Return the [x, y] coordinate for the center point of the cell that contains the specified text.  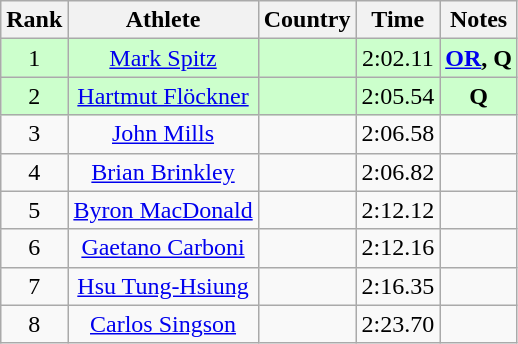
Mark Spitz [163, 58]
Q [479, 96]
Rank [34, 20]
2:02.11 [398, 58]
Byron MacDonald [163, 210]
3 [34, 134]
2 [34, 96]
2:05.54 [398, 96]
2:06.82 [398, 172]
4 [34, 172]
2:06.58 [398, 134]
1 [34, 58]
2:16.35 [398, 286]
8 [34, 324]
OR, Q [479, 58]
6 [34, 248]
Hartmut Flöckner [163, 96]
Time [398, 20]
2:23.70 [398, 324]
Gaetano Carboni [163, 248]
2:12.12 [398, 210]
Athlete [163, 20]
7 [34, 286]
Country [307, 20]
Brian Brinkley [163, 172]
Hsu Tung-Hsiung [163, 286]
Notes [479, 20]
2:12.16 [398, 248]
John Mills [163, 134]
5 [34, 210]
Carlos Singson [163, 324]
